For the text-containing cell, return its midpoint in [X, Y] coordinate format. 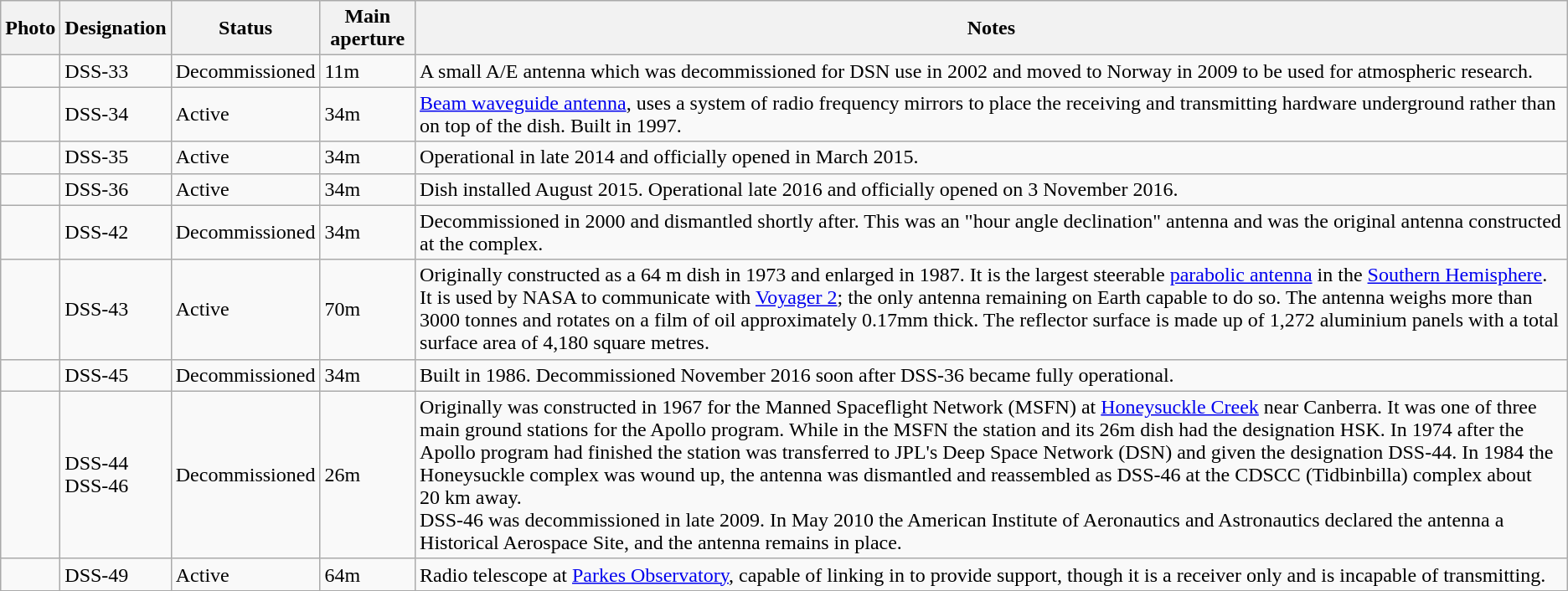
DSS-49 [116, 574]
Status [245, 28]
26m [368, 475]
DSS-36 [116, 189]
Radio telescope at Parkes Observatory, capable of linking in to provide support, though it is a receiver only and is incapable of transmitting. [992, 574]
Built in 1986. Decommissioned November 2016 soon after DSS-36 became fully operational. [992, 375]
64m [368, 574]
DSS-33 [116, 71]
DSS-44DSS-46 [116, 475]
Photo [30, 28]
Dish installed August 2015. Operational late 2016 and officially opened on 3 November 2016. [992, 189]
DSS-43 [116, 310]
Notes [992, 28]
11m [368, 71]
DSS-42 [116, 233]
Designation [116, 28]
DSS-34 [116, 114]
Operational in late 2014 and officially opened in March 2015. [992, 157]
Main aperture [368, 28]
A small A/E antenna which was decommissioned for DSN use in 2002 and moved to Norway in 2009 to be used for atmospheric research. [992, 71]
DSS-35 [116, 157]
70m [368, 310]
DSS-45 [116, 375]
